Determine the [X, Y] coordinate at the center of the cell enclosing the given text.  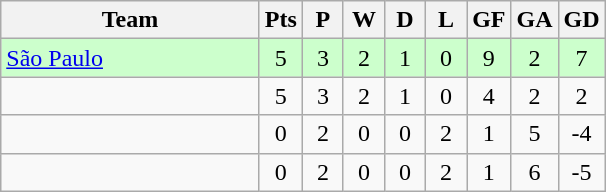
São Paulo [130, 58]
W [364, 20]
D [404, 20]
GA [534, 20]
9 [489, 58]
Pts [280, 20]
6 [534, 172]
GF [489, 20]
-5 [582, 172]
4 [489, 96]
L [446, 20]
P [322, 20]
GD [582, 20]
-4 [582, 134]
Team [130, 20]
7 [582, 58]
